Determine the (X, Y) coordinate at the center of the cell enclosing the given text.  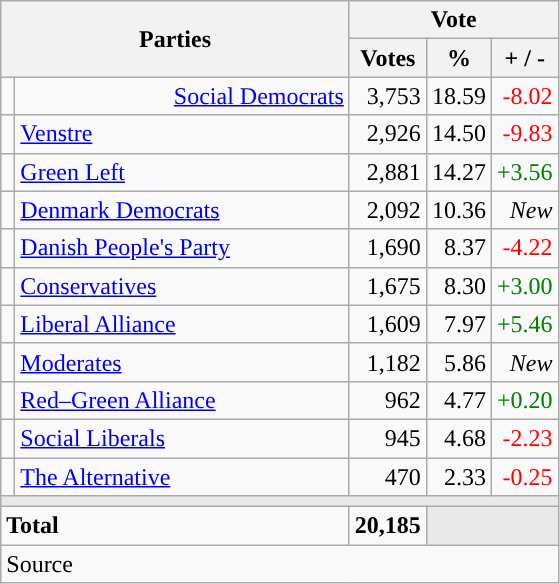
+3.56 (524, 172)
2,092 (388, 210)
20,185 (388, 526)
2.33 (458, 477)
-4.22 (524, 248)
Green Left (182, 172)
-2.23 (524, 438)
Moderates (182, 362)
Social Liberals (182, 438)
7.97 (458, 324)
+0.20 (524, 400)
Parties (176, 39)
-9.83 (524, 134)
Liberal Alliance (182, 324)
8.30 (458, 286)
3,753 (388, 96)
14.50 (458, 134)
945 (388, 438)
1,182 (388, 362)
Vote (454, 20)
962 (388, 400)
14.27 (458, 172)
Votes (388, 58)
-8.02 (524, 96)
8.37 (458, 248)
Social Democrats (182, 96)
1,609 (388, 324)
470 (388, 477)
18.59 (458, 96)
Source (280, 564)
Conservatives (182, 286)
+5.46 (524, 324)
+ / - (524, 58)
2,881 (388, 172)
4.68 (458, 438)
1,675 (388, 286)
2,926 (388, 134)
Total (176, 526)
Venstre (182, 134)
-0.25 (524, 477)
Red–Green Alliance (182, 400)
The Alternative (182, 477)
% (458, 58)
1,690 (388, 248)
10.36 (458, 210)
Danish People's Party (182, 248)
4.77 (458, 400)
Denmark Democrats (182, 210)
+3.00 (524, 286)
5.86 (458, 362)
